Locate the cell with the specified text and output its [X, Y] center coordinate. 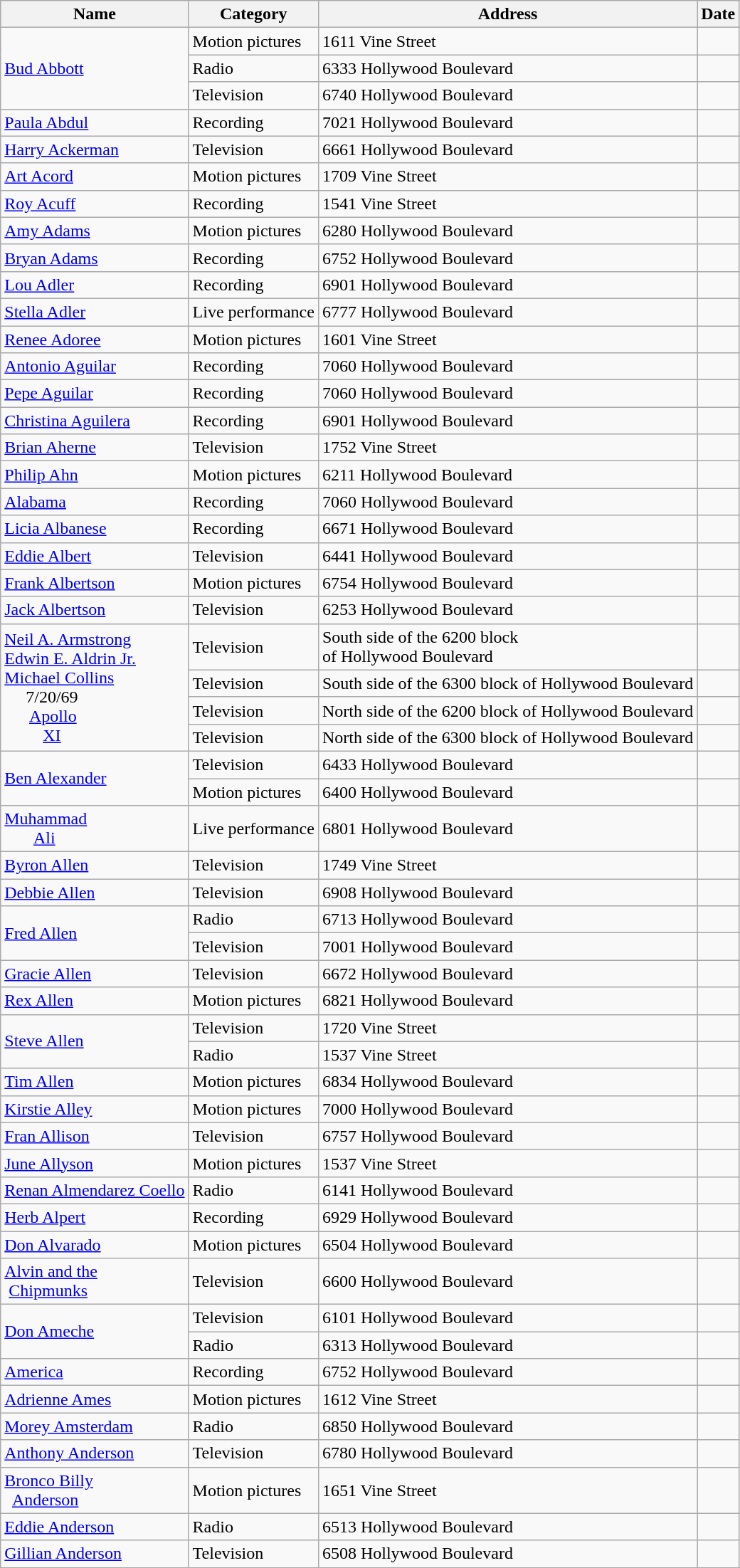
Debbie Allen [95, 893]
Philip Ahn [95, 475]
Rex Allen [95, 1001]
6740 Hollywood Boulevard [507, 95]
Muhammad Ali [95, 828]
1709 Vine Street [507, 177]
Roy Acuff [95, 204]
7021 Hollywood Boulevard [507, 122]
Kirstie Alley [95, 1109]
6754 Hollywood Boulevard [507, 583]
6713 Hollywood Boulevard [507, 920]
Frank Albertson [95, 583]
Eddie Albert [95, 556]
Ben Alexander [95, 778]
Paula Abdul [95, 122]
Anthony Anderson [95, 1453]
North side of the 6300 block of Hollywood Boulevard [507, 737]
6504 Hollywood Boulevard [507, 1245]
Morey Amsterdam [95, 1426]
Date [719, 14]
6661 Hollywood Boulevard [507, 149]
Antonio Aguilar [95, 367]
Bronco Billy Anderson [95, 1490]
1541 Vine Street [507, 204]
Gracie Allen [95, 974]
Stella Adler [95, 312]
Christina Aguilera [95, 421]
6780 Hollywood Boulevard [507, 1453]
Fred Allen [95, 933]
6211 Hollywood Boulevard [507, 475]
Don Ameche [95, 1332]
6777 Hollywood Boulevard [507, 312]
1611 Vine Street [507, 41]
6280 Hollywood Boulevard [507, 231]
6929 Hollywood Boulevard [507, 1217]
6101 Hollywood Boulevard [507, 1318]
6908 Hollywood Boulevard [507, 893]
6400 Hollywood Boulevard [507, 792]
Amy Adams [95, 231]
Lou Adler [95, 285]
6253 Hollywood Boulevard [507, 610]
6313 Hollywood Boulevard [507, 1345]
6801 Hollywood Boulevard [507, 828]
Gillian Anderson [95, 1554]
6834 Hollywood Boulevard [507, 1082]
America [95, 1372]
North side of the 6200 block of Hollywood Boulevard [507, 710]
6441 Hollywood Boulevard [507, 556]
Herb Alpert [95, 1217]
Fran Allison [95, 1136]
Alabama [95, 502]
Bud Abbott [95, 68]
Tim Allen [95, 1082]
Byron Allen [95, 865]
6333 Hollywood Boulevard [507, 68]
6433 Hollywood Boulevard [507, 764]
Harry Ackerman [95, 149]
6671 Hollywood Boulevard [507, 529]
Pepe Aguilar [95, 394]
6821 Hollywood Boulevard [507, 1001]
6757 Hollywood Boulevard [507, 1136]
1651 Vine Street [507, 1490]
Brian Aherne [95, 448]
1612 Vine Street [507, 1399]
Alvin and the Chipmunks [95, 1281]
6513 Hollywood Boulevard [507, 1527]
Neil A. ArmstrongEdwin E. Aldrin Jr.Michael Collins 7/20/69 Apollo XI [95, 688]
Steve Allen [95, 1041]
Renan Almendarez Coello [95, 1190]
Renee Adoree [95, 340]
Adrienne Ames [95, 1399]
Art Acord [95, 177]
1752 Vine Street [507, 448]
1749 Vine Street [507, 865]
South side of the 6200 blockof Hollywood Boulevard [507, 646]
Address [507, 14]
Eddie Anderson [95, 1527]
June Allyson [95, 1163]
Licia Albanese [95, 529]
South side of the 6300 block of Hollywood Boulevard [507, 683]
Jack Albertson [95, 610]
7000 Hollywood Boulevard [507, 1109]
6672 Hollywood Boulevard [507, 974]
1720 Vine Street [507, 1028]
7001 Hollywood Boulevard [507, 947]
6600 Hollywood Boulevard [507, 1281]
6850 Hollywood Boulevard [507, 1426]
Bryan Adams [95, 258]
6508 Hollywood Boulevard [507, 1554]
6141 Hollywood Boulevard [507, 1190]
Category [253, 14]
Name [95, 14]
Don Alvarado [95, 1245]
1601 Vine Street [507, 340]
